Determine the (x, y) coordinate at the center of the cell enclosing the given text.  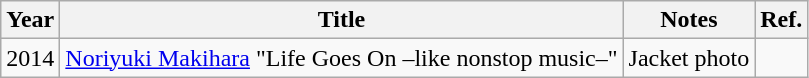
Ref. (782, 20)
Title (342, 20)
2014 (30, 58)
Year (30, 20)
Jacket photo (689, 58)
Noriyuki Makihara "Life Goes On –like nonstop music–" (342, 58)
Notes (689, 20)
